Detect which cell encompasses the target text, then output its [x, y] center coordinate. 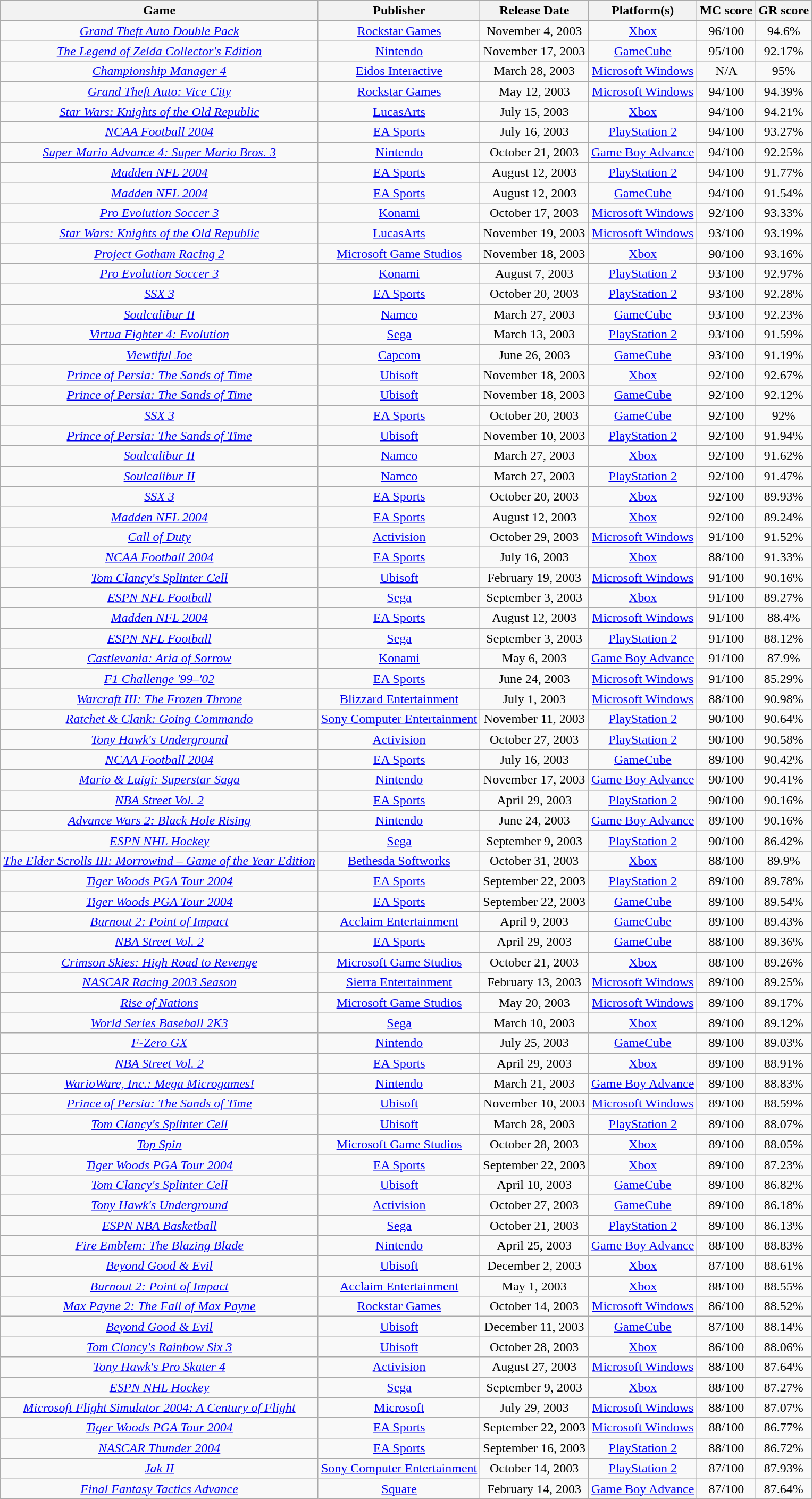
86.13% [784, 1225]
90.64% [784, 719]
April 10, 2003 [534, 1185]
87.9% [784, 659]
91.77% [784, 172]
Fire Emblem: The Blazing Blade [160, 1246]
Blizzard Entertainment [399, 699]
F1 Challenge '99–'02 [160, 679]
91.19% [784, 355]
90.41% [784, 780]
89.9% [784, 861]
Sierra Entertainment [399, 982]
88.55% [784, 1286]
87.27% [784, 1387]
92.17% [784, 51]
March 21, 2003 [534, 1084]
89.93% [784, 496]
Project Gotham Racing 2 [160, 254]
Super Mario Advance 4: Super Mario Bros. 3 [160, 152]
96/100 [726, 31]
February 13, 2003 [534, 982]
February 19, 2003 [534, 577]
92.28% [784, 294]
87.23% [784, 1164]
Platform(s) [643, 11]
Publisher [399, 11]
86.82% [784, 1185]
August 7, 2003 [534, 274]
August 27, 2003 [534, 1367]
88.59% [784, 1104]
October 29, 2003 [534, 537]
88.14% [784, 1327]
Virtua Fighter 4: Evolution [160, 335]
88.06% [784, 1347]
April 25, 2003 [534, 1246]
95/100 [726, 51]
The Elder Scrolls III: Morrowind – Game of the Year Edition [160, 861]
Call of Duty [160, 537]
89.12% [784, 1023]
May 20, 2003 [534, 1003]
Microsoft [399, 1408]
94.21% [784, 112]
May 1, 2003 [534, 1286]
MC score [726, 11]
86.72% [784, 1448]
91.33% [784, 557]
86.77% [784, 1428]
94.6% [784, 31]
December 11, 2003 [534, 1327]
93.33% [784, 213]
89.36% [784, 942]
Grand Theft Auto: Vice City [160, 91]
F-Zero GX [160, 1043]
NASCAR Racing 2003 Season [160, 982]
88.12% [784, 638]
89.17% [784, 1003]
87.93% [784, 1468]
88.05% [784, 1144]
88.52% [784, 1306]
April 9, 2003 [534, 922]
Bethesda Softworks [399, 861]
91.59% [784, 335]
May 6, 2003 [534, 659]
World Series Baseball 2K3 [160, 1023]
Advance Wars 2: Black Hole Rising [160, 820]
89.25% [784, 982]
February 14, 2003 [534, 1488]
Grand Theft Auto Double Pack [160, 31]
Viewtiful Joe [160, 355]
NASCAR Thunder 2004 [160, 1448]
November 19, 2003 [534, 233]
N/A [726, 71]
Microsoft Flight Simulator 2004: A Century of Flight [160, 1408]
Capcom [399, 355]
October 17, 2003 [534, 213]
88.4% [784, 618]
92.12% [784, 395]
July 29, 2003 [534, 1408]
Game [160, 11]
May 12, 2003 [534, 91]
Tony Hawk's Pro Skater 4 [160, 1367]
Release Date [534, 11]
Max Payne 2: The Fall of Max Payne [160, 1306]
The Legend of Zelda Collector's Edition [160, 51]
November 4, 2003 [534, 31]
WarioWare, Inc.: Mega Microgames! [160, 1084]
91.47% [784, 476]
March 10, 2003 [534, 1023]
89.03% [784, 1043]
87.07% [784, 1408]
93.16% [784, 254]
July 1, 2003 [534, 699]
September 16, 2003 [534, 1448]
92.23% [784, 314]
88.91% [784, 1063]
86.18% [784, 1205]
93.19% [784, 233]
88.61% [784, 1266]
92.97% [784, 274]
89.78% [784, 881]
92.67% [784, 375]
95% [784, 71]
Crimson Skies: High Road to Revenge [160, 962]
June 26, 2003 [534, 355]
86.42% [784, 840]
July 25, 2003 [534, 1043]
GR score [784, 11]
December 2, 2003 [534, 1266]
94.39% [784, 91]
Top Spin [160, 1144]
March 13, 2003 [534, 335]
90.98% [784, 699]
July 15, 2003 [534, 112]
93.27% [784, 132]
88.07% [784, 1124]
Jak II [160, 1468]
ESPN NBA Basketball [160, 1225]
91.54% [784, 193]
91.94% [784, 436]
Eidos Interactive [399, 71]
Tom Clancy's Rainbow Six 3 [160, 1347]
Championship Manager 4 [160, 71]
91.52% [784, 537]
Castlevania: Aria of Sorrow [160, 659]
Warcraft III: The Frozen Throne [160, 699]
89.26% [784, 962]
November 11, 2003 [534, 719]
October 31, 2003 [534, 861]
Rise of Nations [160, 1003]
91.62% [784, 456]
90.42% [784, 760]
89.43% [784, 922]
89.27% [784, 598]
Final Fantasy Tactics Advance [160, 1488]
Ratchet & Clank: Going Commando [160, 719]
Mario & Luigi: Superstar Saga [160, 780]
89.24% [784, 517]
92.25% [784, 152]
90.58% [784, 739]
89.54% [784, 902]
92% [784, 415]
Square [399, 1488]
85.29% [784, 679]
